For the text-containing cell, return its midpoint in (X, Y) coordinate format. 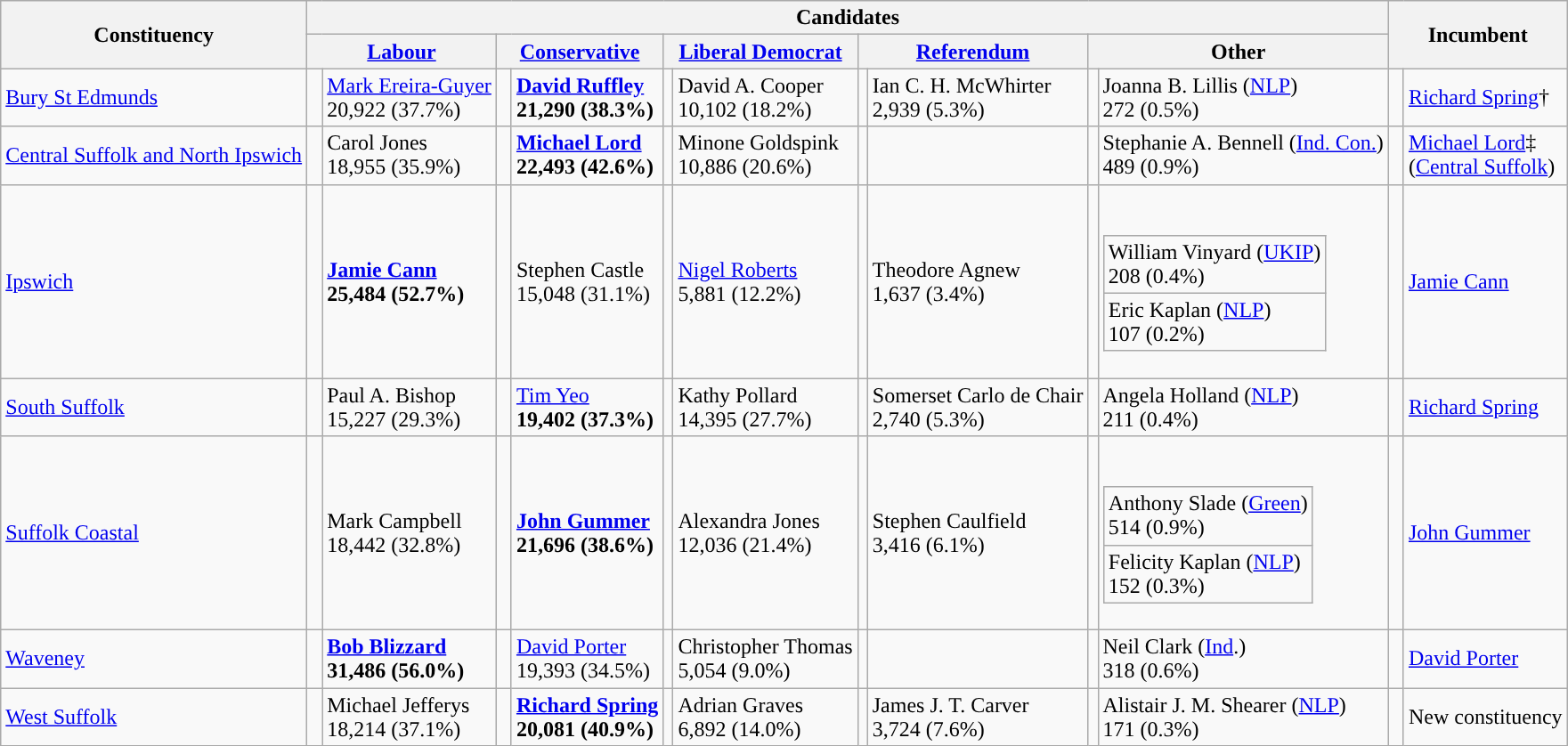
Suffolk Coastal (154, 533)
John Gummer (1485, 533)
Alistair J. M. Shearer (NLP)171 (0.3%) (1243, 716)
Candidates (848, 18)
Referendum (972, 52)
Nigel Roberts5,881 (12.2%) (766, 281)
James J. T. Carver3,724 (7.6%) (978, 716)
Joanna B. Lillis (NLP)272 (0.5%) (1243, 98)
Ipswich (154, 281)
David A. Cooper10,102 (18.2%) (766, 98)
Felicity Kaplan (NLP)152 (0.3%) (1207, 573)
Stephanie A. Bennell (Ind. Con.)489 (0.9%) (1243, 155)
Bury St Edmunds (154, 98)
David Porter (1485, 659)
Central Suffolk and North Ipswich (154, 155)
Angela Holland (NLP)211 (0.4%) (1243, 408)
William Vinyard (UKIP)208 (0.4%) (1215, 264)
Adrian Graves6,892 (14.0%) (766, 716)
Jamie Cann (1485, 281)
Mark Ereira-Guyer20,922 (37.7%) (410, 98)
Christopher Thomas5,054 (9.0%) (766, 659)
Theodore Agnew1,637 (3.4%) (978, 281)
South Suffolk (154, 408)
Michael Lord22,493 (42.6%) (587, 155)
Richard Spring20,081 (40.9%) (587, 716)
Carol Jones18,955 (35.9%) (410, 155)
Liberal Democrat (760, 52)
Conservative (580, 52)
Eric Kaplan (NLP)107 (0.2%) (1215, 322)
Incumbent (1478, 35)
Paul A. Bishop15,227 (29.3%) (410, 408)
Stephen Caulfield3,416 (6.1%) (978, 533)
Michael Jefferys18,214 (37.1%) (410, 716)
Anthony Slade (Green)514 (0.9%) Felicity Kaplan (NLP)152 (0.3%) (1243, 533)
John Gummer21,696 (38.6%) (587, 533)
Tim Yeo19,402 (37.3%) (587, 408)
David Ruffley21,290 (38.3%) (587, 98)
Jamie Cann25,484 (52.7%) (410, 281)
Kathy Pollard14,395 (27.7%) (766, 408)
Ian C. H. McWhirter2,939 (5.3%) (978, 98)
Neil Clark (Ind.)318 (0.6%) (1243, 659)
Waveney (154, 659)
Bob Blizzard31,486 (56.0%) (410, 659)
Anthony Slade (Green)514 (0.9%) (1207, 516)
Other (1238, 52)
David Porter19,393 (34.5%) (587, 659)
Alexandra Jones12,036 (21.4%) (766, 533)
William Vinyard (UKIP)208 (0.4%) Eric Kaplan (NLP)107 (0.2%) (1243, 281)
West Suffolk (154, 716)
Richard Spring† (1485, 98)
Mark Campbell18,442 (32.8%) (410, 533)
Michael Lord‡(Central Suffolk) (1485, 155)
Labour (402, 52)
Richard Spring (1485, 408)
Somerset Carlo de Chair2,740 (5.3%) (978, 408)
Constituency (154, 35)
Stephen Castle15,048 (31.1%) (587, 281)
New constituency (1485, 716)
Minone Goldspink10,886 (20.6%) (766, 155)
